Locate the cell with the specified text and output its [X, Y] center coordinate. 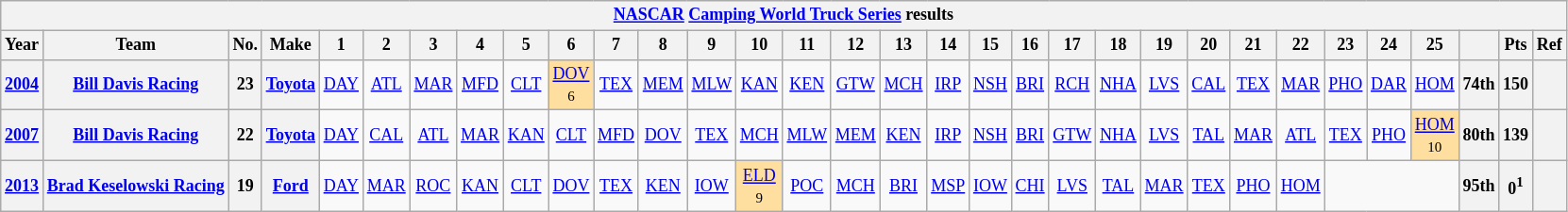
74th [1478, 85]
HOM10 [1435, 136]
Ford [291, 186]
NASCAR Camping World Truck Series results [784, 15]
21 [1254, 45]
16 [1030, 45]
6 [571, 45]
5 [526, 45]
10 [759, 45]
Pts [1516, 45]
Year [23, 45]
150 [1516, 85]
Make [291, 45]
4 [481, 45]
01 [1516, 186]
139 [1516, 136]
25 [1435, 45]
Ref [1549, 45]
13 [903, 45]
11 [806, 45]
95th [1478, 186]
ELD9 [759, 186]
2 [386, 45]
1 [341, 45]
POC [806, 186]
80th [1478, 136]
Team [136, 45]
15 [991, 45]
8 [663, 45]
2013 [23, 186]
2004 [23, 85]
9 [712, 45]
14 [948, 45]
Brad Keselowski Racing [136, 186]
20 [1208, 45]
MSP [948, 186]
No. [245, 45]
CHI [1030, 186]
17 [1072, 45]
18 [1119, 45]
3 [433, 45]
DAR [1390, 85]
24 [1390, 45]
12 [855, 45]
ROC [433, 186]
DOV6 [571, 85]
RCH [1072, 85]
7 [616, 45]
2007 [23, 136]
